Return (X, Y) of the center of cell containing provided text 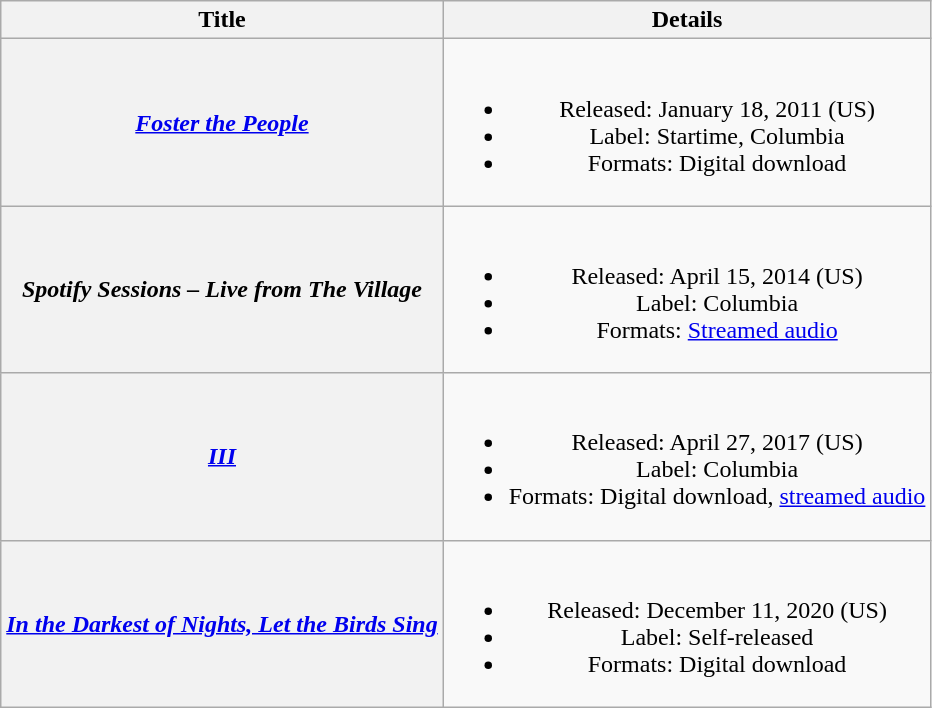
Released: December 11, 2020 (US)Label: Self-releasedFormats: Digital download (687, 624)
Details (687, 20)
Title (222, 20)
Released: April 15, 2014 (US)Label: ColumbiaFormats: Streamed audio (687, 290)
Spotify Sessions – Live from The Village (222, 290)
Foster the People (222, 122)
Released: January 18, 2011 (US)Label: Startime, ColumbiaFormats: Digital download (687, 122)
In the Darkest of Nights, Let the Birds Sing (222, 624)
III (222, 456)
Released: April 27, 2017 (US)Label: ColumbiaFormats: Digital download, streamed audio (687, 456)
